Find where the given text appears and provide that cell's center as [x, y] coordinate. 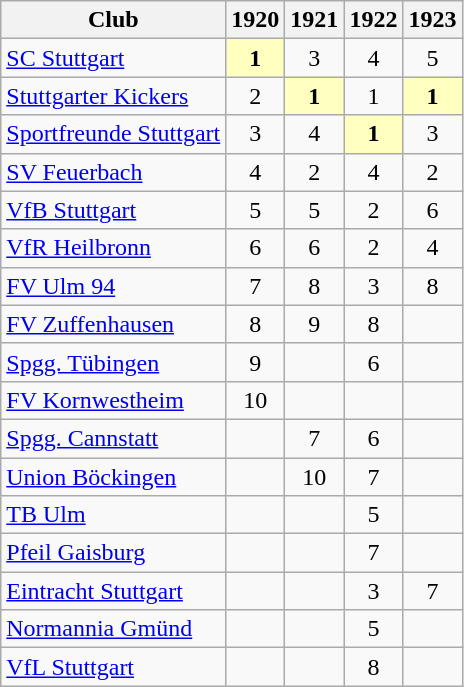
VfR Heilbronn [114, 248]
SC Stuttgart [114, 58]
Spgg. Tübingen [114, 362]
VfB Stuttgart [114, 210]
1922 [374, 20]
FV Kornwestheim [114, 400]
Sportfreunde Stuttgart [114, 134]
Eintracht Stuttgart [114, 591]
FV Ulm 94 [114, 286]
1921 [314, 20]
1923 [432, 20]
1920 [256, 20]
Club [114, 20]
Stuttgarter Kickers [114, 96]
FV Zuffenhausen [114, 324]
VfL Stuttgart [114, 667]
Union Böckingen [114, 477]
SV Feuerbach [114, 172]
Normannia Gmünd [114, 629]
TB Ulm [114, 515]
Spgg. Cannstatt [114, 438]
Pfeil Gaisburg [114, 553]
